Determine the (x, y) coordinate at the center of the cell enclosing the given text.  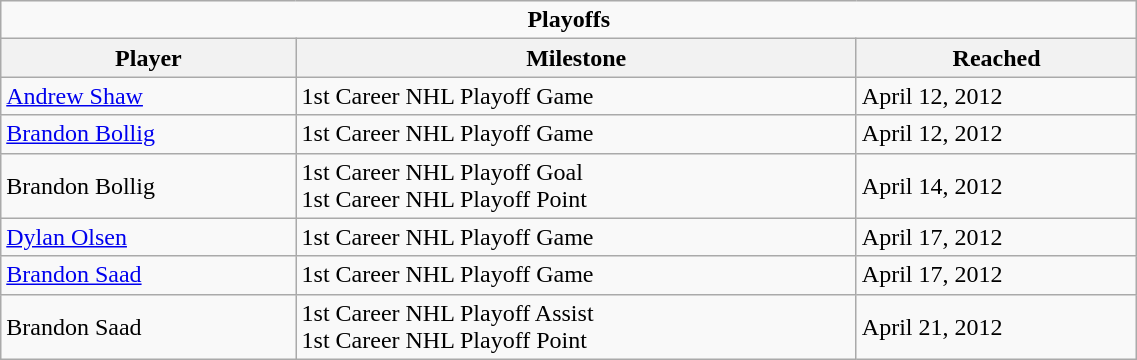
1st Career NHL Playoff Goal1st Career NHL Playoff Point (576, 186)
Andrew Shaw (148, 96)
Dylan Olsen (148, 237)
April 21, 2012 (996, 326)
Reached (996, 58)
1st Career NHL Playoff Assist 1st Career NHL Playoff Point (576, 326)
Playoffs (569, 20)
Player (148, 58)
Milestone (576, 58)
April 14, 2012 (996, 186)
